Search for the cell housing the specified text and yield its (x, y) center coordinate. 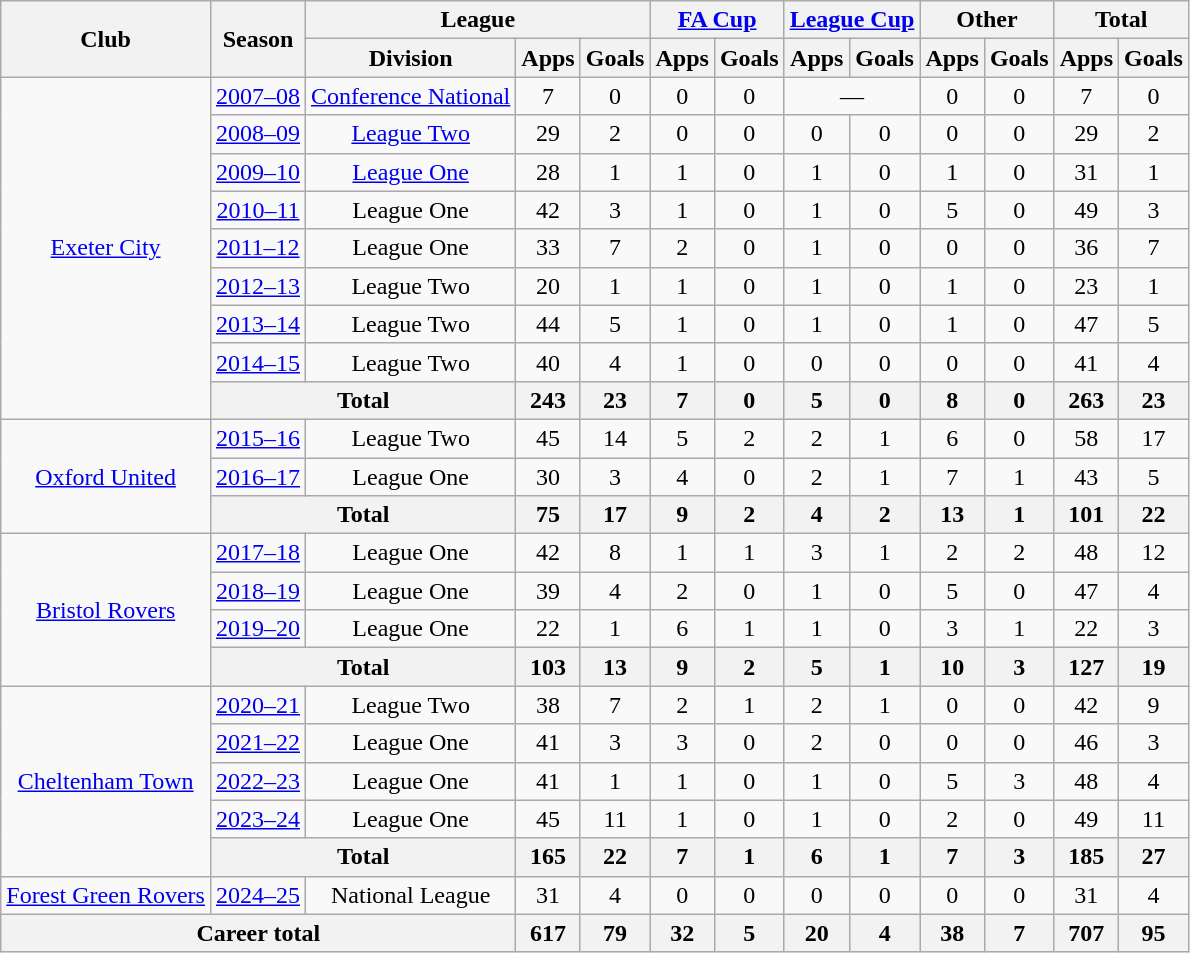
43 (1086, 477)
19 (1154, 667)
2023–24 (258, 819)
27 (1154, 857)
75 (548, 515)
243 (548, 400)
185 (1086, 857)
2024–25 (258, 895)
Oxford United (106, 476)
127 (1086, 667)
95 (1154, 933)
165 (548, 857)
FA Cup (717, 20)
28 (548, 172)
Division (411, 58)
Bristol Rovers (106, 610)
2018–19 (258, 591)
103 (548, 667)
2020–21 (258, 705)
46 (1086, 743)
— (852, 96)
44 (548, 324)
58 (1086, 438)
617 (548, 933)
2012–13 (258, 286)
2014–15 (258, 362)
Career total (258, 933)
2017–18 (258, 553)
Forest Green Rovers (106, 895)
10 (952, 667)
2013–14 (258, 324)
2011–12 (258, 248)
2019–20 (258, 629)
Conference National (411, 96)
2010–11 (258, 210)
2022–23 (258, 781)
Other (987, 20)
2007–08 (258, 96)
36 (1086, 248)
Club (106, 39)
79 (615, 933)
263 (1086, 400)
Cheltenham Town (106, 781)
League (478, 20)
14 (615, 438)
30 (548, 477)
32 (682, 933)
707 (1086, 933)
League Cup (852, 20)
National League (411, 895)
2016–17 (258, 477)
2009–10 (258, 172)
Season (258, 39)
2021–22 (258, 743)
39 (548, 591)
12 (1154, 553)
33 (548, 248)
101 (1086, 515)
2015–16 (258, 438)
Exeter City (106, 248)
40 (548, 362)
2008–09 (258, 134)
